For the text-containing cell, return its midpoint in (X, Y) coordinate format. 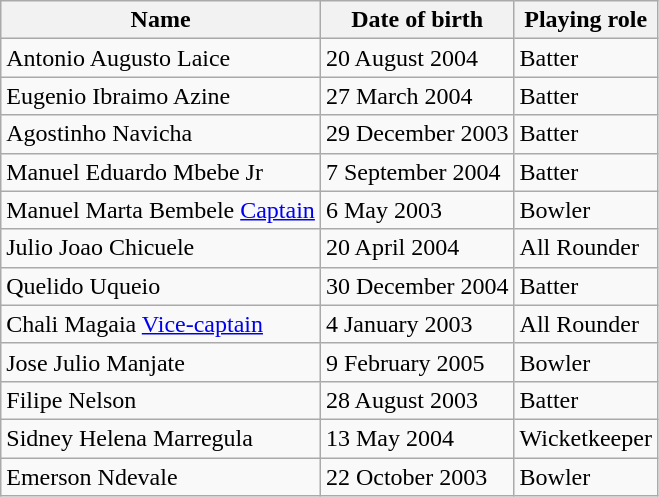
Eugenio Ibraimo Azine (161, 96)
Antonio Augusto Laice (161, 58)
Filipe Nelson (161, 400)
Playing role (586, 20)
Emerson Ndevale (161, 477)
7 September 2004 (417, 172)
20 August 2004 (417, 58)
9 February 2005 (417, 362)
30 December 2004 (417, 286)
Quelido Uqueio (161, 286)
6 May 2003 (417, 210)
Julio Joao Chicuele (161, 248)
20 April 2004 (417, 248)
Manuel Marta Bembele Captain (161, 210)
Agostinho Navicha (161, 134)
29 December 2003 (417, 134)
Date of birth (417, 20)
Jose Julio Manjate (161, 362)
Name (161, 20)
27 March 2004 (417, 96)
Sidney Helena Marregula (161, 438)
Manuel Eduardo Mbebe Jr (161, 172)
28 August 2003 (417, 400)
Wicketkeeper (586, 438)
22 October 2003 (417, 477)
Chali Magaia Vice-captain (161, 324)
4 January 2003 (417, 324)
13 May 2004 (417, 438)
